Extract the (X, Y) coordinate from the center of the cell holding the provided text.  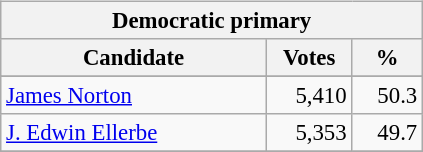
Democratic primary (212, 21)
J. Edwin Ellerbe (134, 133)
% (388, 58)
James Norton (134, 96)
5,410 (309, 96)
Votes (309, 58)
50.3 (388, 96)
5,353 (309, 133)
49.7 (388, 133)
Candidate (134, 58)
